Return the (X, Y) coordinate for the center point of the cell that contains the specified text.  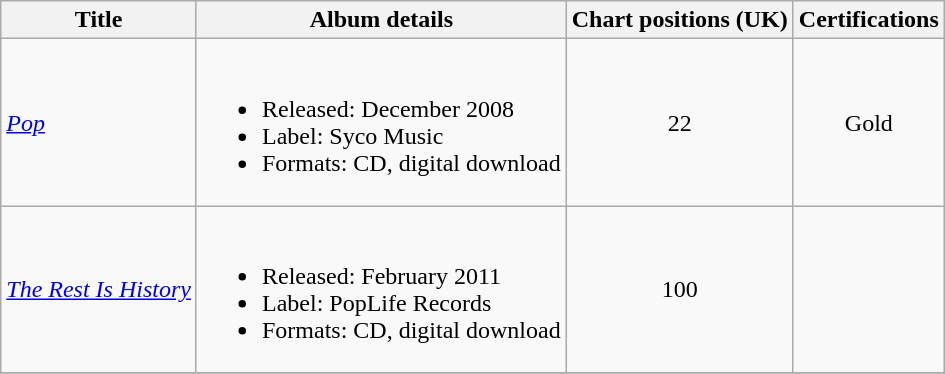
Album details (381, 20)
Chart positions (UK) (680, 20)
Pop (99, 122)
Gold (868, 122)
22 (680, 122)
Certifications (868, 20)
100 (680, 290)
The Rest Is History (99, 290)
Released: December 2008Label: Syco MusicFormats: CD, digital download (381, 122)
Released: February 2011Label: PopLife RecordsFormats: CD, digital download (381, 290)
Title (99, 20)
